Extract the [x, y] coordinate from the center of the cell holding the provided text.  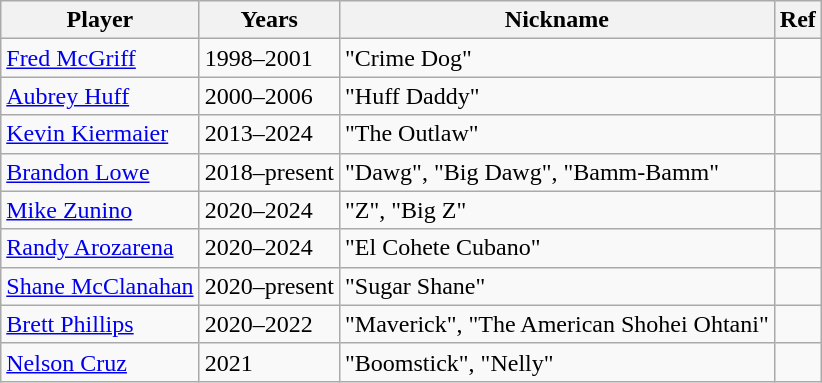
2020–present [269, 286]
"Boomstick", "Nelly" [556, 362]
"Huff Daddy" [556, 96]
2000–2006 [269, 96]
"Dawg", "Big Dawg", "Bamm-Bamm" [556, 172]
"El Cohete Cubano" [556, 248]
Brett Phillips [100, 324]
Randy Arozarena [100, 248]
1998–2001 [269, 58]
Shane McClanahan [100, 286]
Fred McGriff [100, 58]
Brandon Lowe [100, 172]
Kevin Kiermaier [100, 134]
2021 [269, 362]
Mike Zunino [100, 210]
Nickname [556, 20]
"Z", "Big Z" [556, 210]
Nelson Cruz [100, 362]
"The Outlaw" [556, 134]
2018–present [269, 172]
Aubrey Huff [100, 96]
"Sugar Shane" [556, 286]
Ref [798, 20]
Years [269, 20]
2013–2024 [269, 134]
"Maverick", "The American Shohei Ohtani" [556, 324]
"Crime Dog" [556, 58]
2020–2022 [269, 324]
Player [100, 20]
